Scan for the cell matching the given text and deliver its (X, Y) coordinate at center. 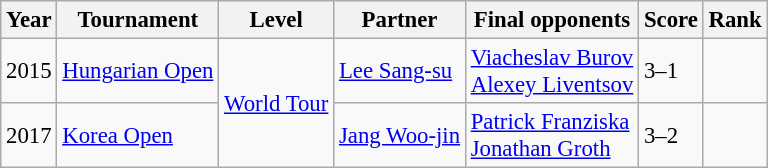
Tournament (138, 20)
3–1 (672, 72)
Lee Sang-su (400, 72)
Score (672, 20)
Viacheslav BurovAlexey Liventsov (552, 72)
Rank (735, 20)
Jang Woo-jin (400, 136)
Level (276, 20)
Patrick FranziskaJonathan Groth (552, 136)
Partner (400, 20)
Hungarian Open (138, 72)
2017 (29, 136)
2015 (29, 72)
3–2 (672, 136)
Year (29, 20)
Korea Open (138, 136)
Final opponents (552, 20)
World Tour (276, 104)
